Output the [X, Y] coordinate of the center of the cell containing the given text.  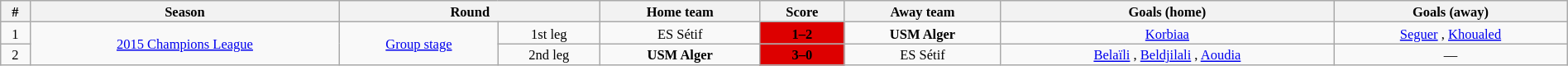
Round [470, 12]
2nd leg [549, 54]
1 [15, 33]
# [15, 12]
Season [185, 12]
1–2 [802, 33]
3–0 [802, 54]
Belaïli , Beldjilali , Aoudia [1168, 54]
1st leg [549, 33]
Goals (home) [1168, 12]
2015 Champions League [185, 44]
Group stage [418, 44]
Home team [680, 12]
Score [802, 12]
Seguer , Khoualed [1451, 33]
Korbiaa [1168, 33]
2 [15, 54]
Away team [923, 12]
— [1451, 54]
Goals (away) [1451, 12]
